Return the [x, y] coordinate for the center point of the cell that contains the specified text.  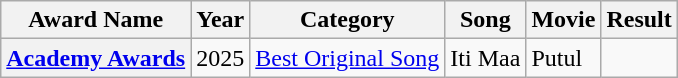
Movie [564, 20]
Putul [564, 58]
Award Name [96, 20]
Song [486, 20]
Best Original Song [348, 58]
Academy Awards [96, 58]
Year [220, 20]
Iti Maa [486, 58]
Category [348, 20]
Result [639, 20]
2025 [220, 58]
